Return (X, Y) of the center of cell containing provided text 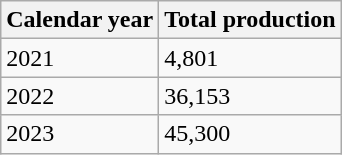
45,300 (250, 134)
Total production (250, 20)
2022 (80, 96)
Calendar year (80, 20)
4,801 (250, 58)
2023 (80, 134)
2021 (80, 58)
36,153 (250, 96)
